Pinpoint the cell where the given text exists, returning its [X, Y] midpoint coordinate. 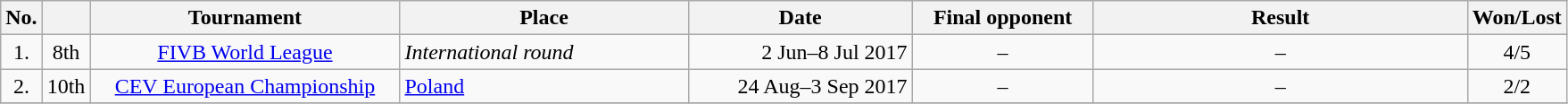
2 Jun–8 Jul 2017 [800, 52]
Result [1280, 18]
FIVB World League [245, 52]
1. [21, 52]
10th [66, 86]
CEV European Championship [245, 86]
4/5 [1517, 52]
2/2 [1517, 86]
Final opponent [1003, 18]
Won/Lost [1517, 18]
Date [800, 18]
Place [544, 18]
24 Aug–3 Sep 2017 [800, 86]
8th [66, 52]
2. [21, 86]
No. [21, 18]
Poland [544, 86]
Tournament [245, 18]
International round [544, 52]
